Pinpoint the cell where the given text exists, returning its [X, Y] midpoint coordinate. 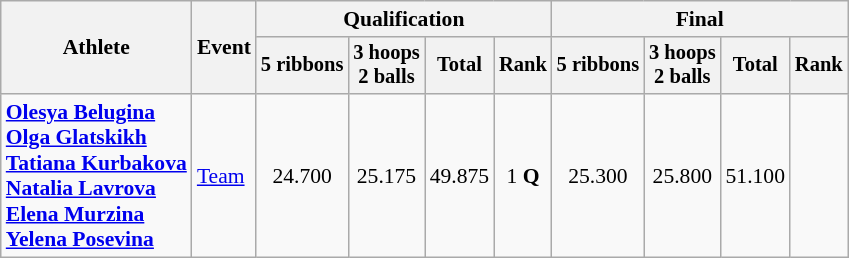
Event [224, 48]
Athlete [96, 48]
24.700 [302, 176]
Final [700, 19]
49.875 [460, 176]
Qualification [404, 19]
Olesya BeluginaOlga GlatskikhTatiana KurbakovaNatalia LavrovaElena MurzinaYelena Posevina [96, 176]
1 Q [523, 176]
25.800 [682, 176]
Team [224, 176]
25.175 [386, 176]
51.100 [756, 176]
25.300 [598, 176]
